Find where the given text appears and provide that cell's center as [x, y] coordinate. 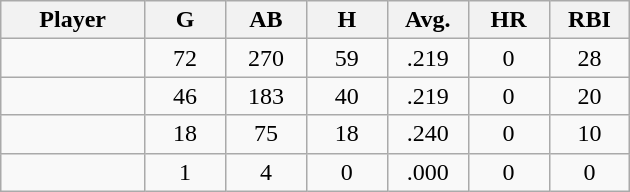
20 [590, 96]
H [346, 20]
Avg. [428, 20]
72 [186, 58]
75 [266, 134]
.000 [428, 172]
28 [590, 58]
10 [590, 134]
G [186, 20]
Player [73, 20]
4 [266, 172]
46 [186, 96]
40 [346, 96]
.240 [428, 134]
183 [266, 96]
59 [346, 58]
HR [508, 20]
1 [186, 172]
AB [266, 20]
RBI [590, 20]
270 [266, 58]
